Provide the [X, Y] coordinate of the cell's center where the given text is located.  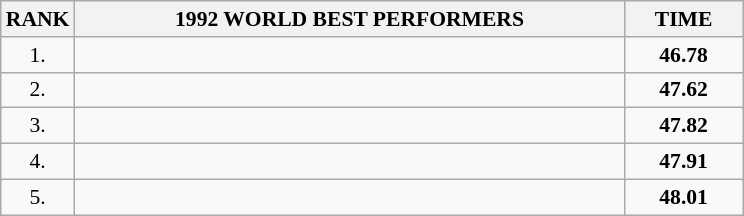
5. [38, 197]
1. [38, 55]
46.78 [684, 55]
47.82 [684, 126]
TIME [684, 19]
RANK [38, 19]
2. [38, 90]
4. [38, 162]
48.01 [684, 197]
47.91 [684, 162]
1992 WORLD BEST PERFORMERS [349, 19]
3. [38, 126]
47.62 [684, 90]
